Locate the cell with the specified text and output its [X, Y] center coordinate. 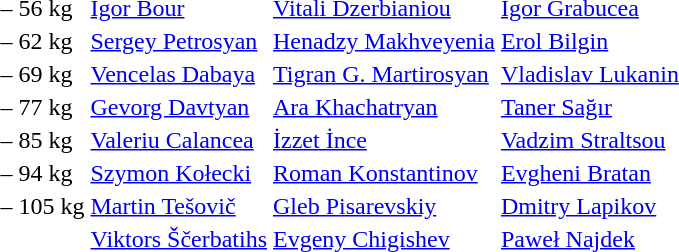
Sergey Petrosyan [179, 41]
Szymon Kołecki [179, 173]
Gleb Pisarevskiy [384, 206]
Tigran G. Martirosyan [384, 74]
Ara Khachatryan [384, 107]
Henadzy Makhveyenia [384, 41]
Martin Tešovič [179, 206]
Vencelas Dabaya [179, 74]
Valeriu Calancea [179, 140]
Gevorg Davtyan [179, 107]
İzzet İnce [384, 140]
Roman Konstantinov [384, 173]
